From the cell containing the given text, extract its center point as [x, y] coordinate. 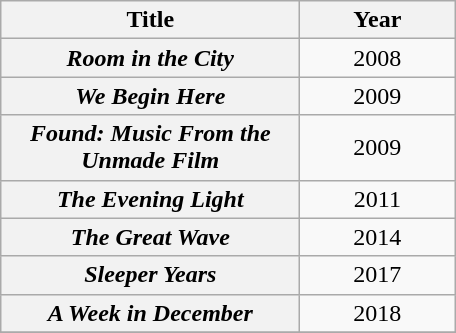
2011 [378, 199]
2008 [378, 58]
The Great Wave [150, 237]
Found: Music From the Unmade Film [150, 148]
2014 [378, 237]
2017 [378, 275]
We Begin Here [150, 96]
Title [150, 20]
Sleeper Years [150, 275]
The Evening Light [150, 199]
Room in the City [150, 58]
A Week in December [150, 313]
2018 [378, 313]
Year [378, 20]
